Scan for the cell matching the given text and deliver its (X, Y) coordinate at center. 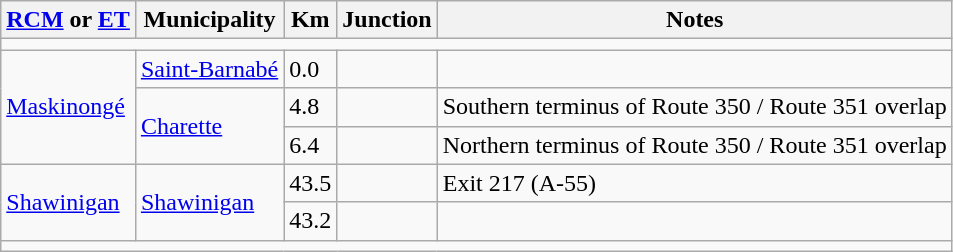
Northern terminus of Route 350 / Route 351 overlap (694, 145)
RCM or ET (68, 20)
Maskinongé (68, 107)
6.4 (310, 145)
43.5 (310, 183)
Charette (209, 126)
Municipality (209, 20)
Saint-Barnabé (209, 69)
Km (310, 20)
Notes (694, 20)
Exit 217 (A-55) (694, 183)
43.2 (310, 221)
0.0 (310, 69)
4.8 (310, 107)
Southern terminus of Route 350 / Route 351 overlap (694, 107)
Junction (387, 20)
